Pinpoint the cell where the given text exists, returning its [x, y] midpoint coordinate. 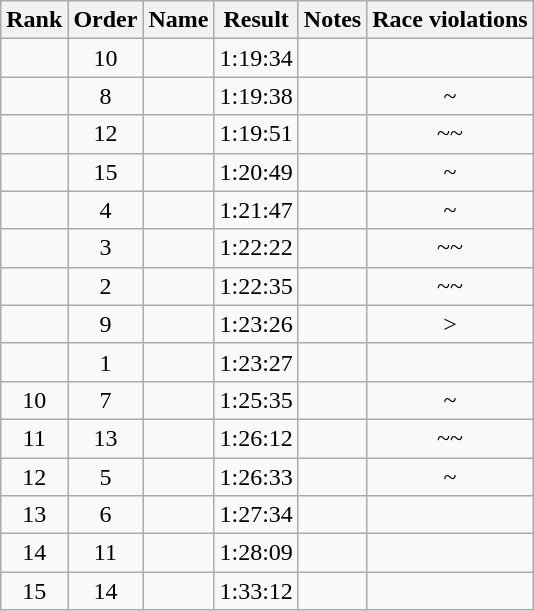
3 [106, 248]
1:33:12 [256, 591]
1 [106, 362]
Order [106, 20]
4 [106, 210]
1:19:38 [256, 96]
Notes [332, 20]
1:20:49 [256, 172]
1:22:22 [256, 248]
Name [178, 20]
> [450, 324]
1:19:51 [256, 134]
1:26:33 [256, 477]
1:25:35 [256, 400]
5 [106, 477]
1:27:34 [256, 515]
6 [106, 515]
1:26:12 [256, 438]
1:23:27 [256, 362]
Rank [34, 20]
Race violations [450, 20]
Result [256, 20]
1:28:09 [256, 553]
1:23:26 [256, 324]
1:21:47 [256, 210]
8 [106, 96]
1:19:34 [256, 58]
9 [106, 324]
2 [106, 286]
1:22:35 [256, 286]
7 [106, 400]
